Detect which cell encompasses the target text, then output its [x, y] center coordinate. 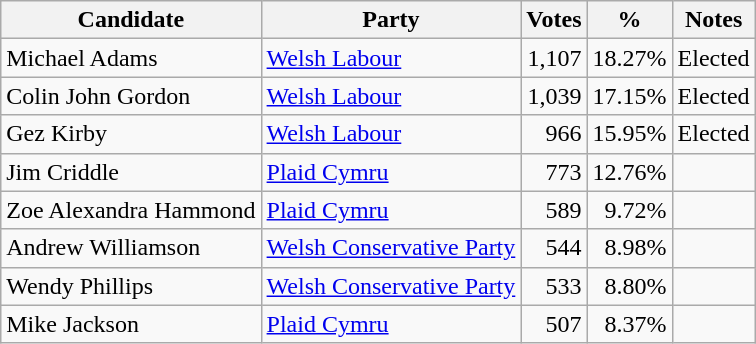
773 [554, 172]
Party [391, 20]
589 [554, 210]
8.37% [630, 324]
8.98% [630, 248]
8.80% [630, 286]
17.15% [630, 96]
15.95% [630, 134]
544 [554, 248]
12.76% [630, 172]
9.72% [630, 210]
18.27% [630, 58]
Votes [554, 20]
Michael Adams [131, 58]
Colin John Gordon [131, 96]
1,039 [554, 96]
507 [554, 324]
Candidate [131, 20]
Notes [714, 20]
Gez Kirby [131, 134]
Mike Jackson [131, 324]
% [630, 20]
Zoe Alexandra Hammond [131, 210]
1,107 [554, 58]
Andrew Williamson [131, 248]
Jim Criddle [131, 172]
966 [554, 134]
533 [554, 286]
Wendy Phillips [131, 286]
